Pinpoint the cell where the given text exists, returning its (X, Y) midpoint coordinate. 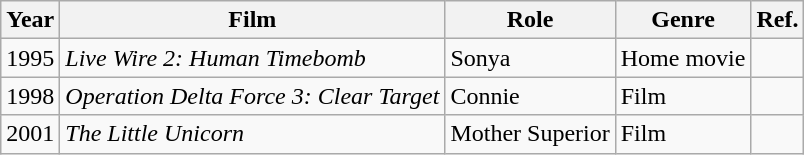
Live Wire 2: Human Timebomb (252, 58)
Year (30, 20)
2001 (30, 134)
Sonya (530, 58)
1998 (30, 96)
Connie (530, 96)
Ref. (778, 20)
Role (530, 20)
1995 (30, 58)
Operation Delta Force 3: Clear Target (252, 96)
The Little Unicorn (252, 134)
Genre (683, 20)
Mother Superior (530, 134)
Home movie (683, 58)
